Return (X, Y) of the center of cell containing provided text 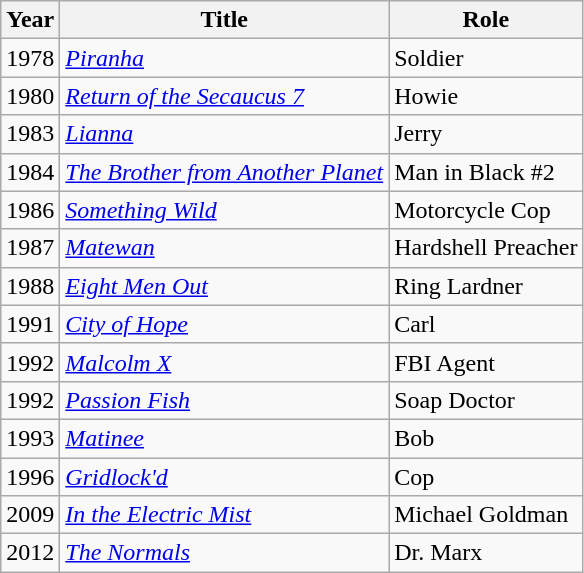
Matinee (224, 438)
1993 (30, 438)
Soap Doctor (486, 400)
City of Hope (224, 324)
Bob (486, 438)
Man in Black #2 (486, 172)
Matewan (224, 248)
Cop (486, 477)
Dr. Marx (486, 553)
Title (224, 20)
Eight Men Out (224, 286)
Piranha (224, 58)
Return of the Secaucus 7 (224, 96)
Gridlock'd (224, 477)
1978 (30, 58)
Lianna (224, 134)
Something Wild (224, 210)
In the Electric Mist (224, 515)
Passion Fish (224, 400)
FBI Agent (486, 362)
The Brother from Another Planet (224, 172)
1988 (30, 286)
Soldier (486, 58)
1980 (30, 96)
Year (30, 20)
Michael Goldman (486, 515)
Hardshell Preacher (486, 248)
Ring Lardner (486, 286)
1986 (30, 210)
Carl (486, 324)
1987 (30, 248)
1983 (30, 134)
Role (486, 20)
2012 (30, 553)
1996 (30, 477)
Malcolm X (224, 362)
Motorcycle Cop (486, 210)
1984 (30, 172)
The Normals (224, 553)
Jerry (486, 134)
2009 (30, 515)
Howie (486, 96)
1991 (30, 324)
